Pinpoint the cell where the given text exists, returning its (x, y) midpoint coordinate. 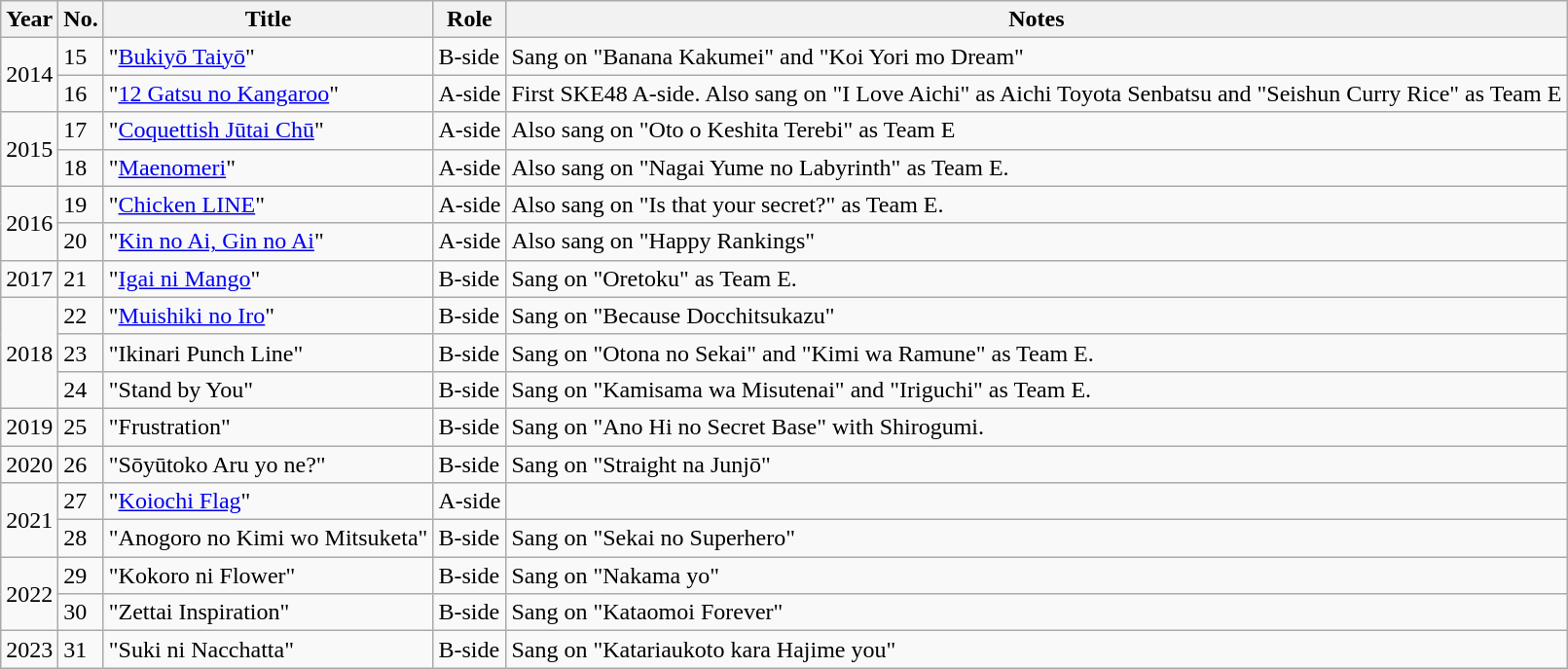
28 (81, 539)
2017 (29, 279)
"Anogoro no Kimi wo Mitsuketa" (269, 539)
20 (81, 242)
"Ikinari Punch Line" (269, 353)
"12 Gatsu no Kangaroo" (269, 93)
First SKE48 A-side. Also sang on "I Love Aichi" as Aichi Toyota Senbatsu and "Seishun Curry Rice" as Team E (1037, 93)
Sang on "Oretoku" as Team E. (1037, 279)
Sang on "Kamisama wa Misutenai" and "Iriguchi" as Team E. (1037, 390)
Notes (1037, 19)
"Bukiyō Taiyō" (269, 56)
Sang on "Otona no Sekai" and "Kimi wa Ramune" as Team E. (1037, 353)
Sang on "Kataomoi Forever" (1037, 613)
16 (81, 93)
Sang on "Because Docchitsukazu" (1037, 316)
Also sang on "Is that your secret?" as Team E. (1037, 204)
Sang on "Straight na Junjō" (1037, 465)
Also sang on "Happy Rankings" (1037, 242)
Title (269, 19)
2020 (29, 465)
Year (29, 19)
"Igai ni Mango" (269, 279)
27 (81, 502)
Sang on "Ano Hi no Secret Base" with Shirogumi. (1037, 427)
"Zettai Inspiration" (269, 613)
No. (81, 19)
15 (81, 56)
"Chicken LINE" (269, 204)
2021 (29, 520)
2014 (29, 75)
24 (81, 390)
"Coquettish Jūtai Chū" (269, 130)
"Muishiki no Iro" (269, 316)
Sang on "Sekai no Superhero" (1037, 539)
2015 (29, 149)
21 (81, 279)
"Sōyūtoko Aru yo ne?" (269, 465)
22 (81, 316)
"Suki ni Nacchatta" (269, 650)
23 (81, 353)
Sang on "Banana Kakumei" and "Koi Yori mo Dream" (1037, 56)
"Stand by You" (269, 390)
Also sang on "Oto o Keshita Terebi" as Team E (1037, 130)
29 (81, 576)
Sang on "Katariaukoto kara Hajime you" (1037, 650)
17 (81, 130)
18 (81, 167)
"Kokoro ni Flower" (269, 576)
2023 (29, 650)
2022 (29, 594)
"Kin no Ai, Gin no Ai" (269, 242)
2018 (29, 353)
"Frustration" (269, 427)
"Maenomeri" (269, 167)
26 (81, 465)
2019 (29, 427)
Role (469, 19)
19 (81, 204)
25 (81, 427)
"Koiochi Flag" (269, 502)
30 (81, 613)
Also sang on "Nagai Yume no Labyrinth" as Team E. (1037, 167)
Sang on "Nakama yo" (1037, 576)
31 (81, 650)
2016 (29, 223)
